Capture the cell that displays the provided text and extract its [x, y] central coordinate. 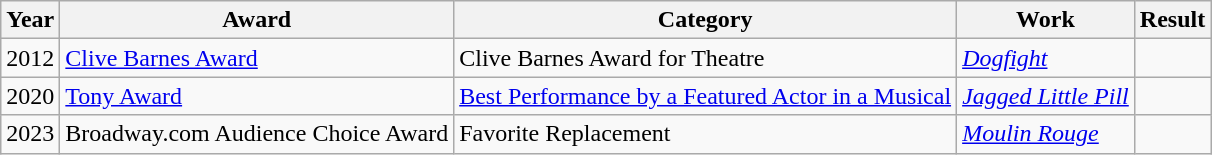
Award [257, 20]
Category [706, 20]
Moulin Rouge [1046, 134]
2023 [30, 134]
Clive Barnes Award for Theatre [706, 58]
Broadway.com Audience Choice Award [257, 134]
Result [1172, 20]
Work [1046, 20]
Clive Barnes Award [257, 58]
Year [30, 20]
Best Performance by a Featured Actor in a Musical [706, 96]
Jagged Little Pill [1046, 96]
Tony Award [257, 96]
Favorite Replacement [706, 134]
2020 [30, 96]
Dogfight [1046, 58]
2012 [30, 58]
